For the text-containing cell, return its midpoint in [X, Y] coordinate format. 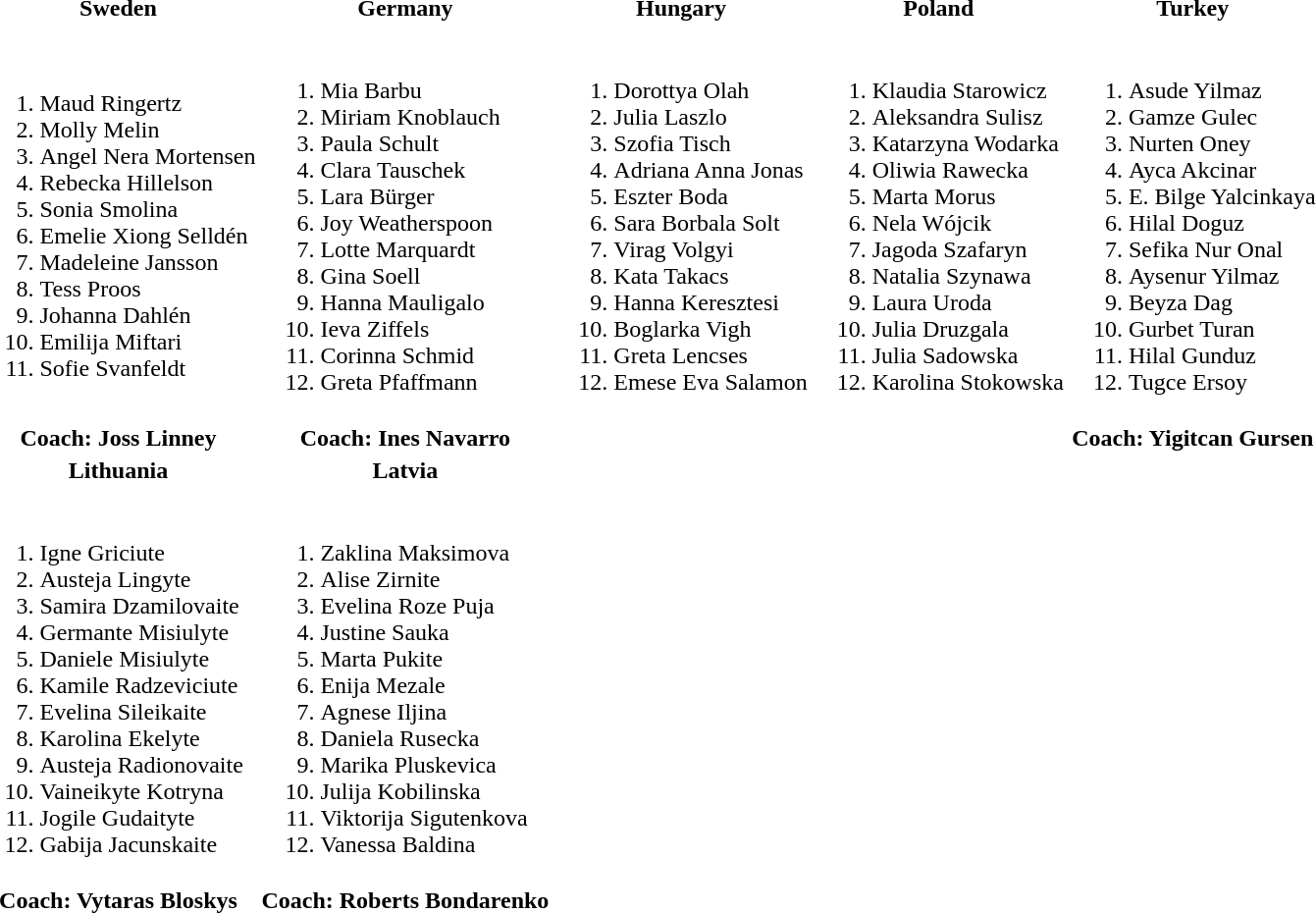
Coach: Ines Navarro [405, 438]
Latvia [405, 470]
